For the text-containing cell, return its midpoint in [x, y] coordinate format. 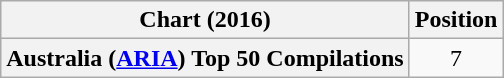
Chart (2016) [205, 20]
Position [456, 20]
Australia (ARIA) Top 50 Compilations [205, 58]
7 [456, 58]
